Locate the cell with the specified text and output its [x, y] center coordinate. 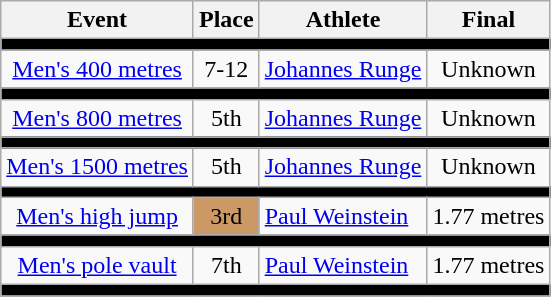
Athlete [343, 20]
Men's 1500 metres [98, 167]
Final [488, 20]
Men's pole vault [98, 265]
Place [226, 20]
Event [98, 20]
3rd [226, 216]
Men's 800 metres [98, 118]
Men's high jump [98, 216]
7-12 [226, 69]
Men's 400 metres [98, 69]
7th [226, 265]
